Extract the (x, y) coordinate from the center of the cell holding the provided text.  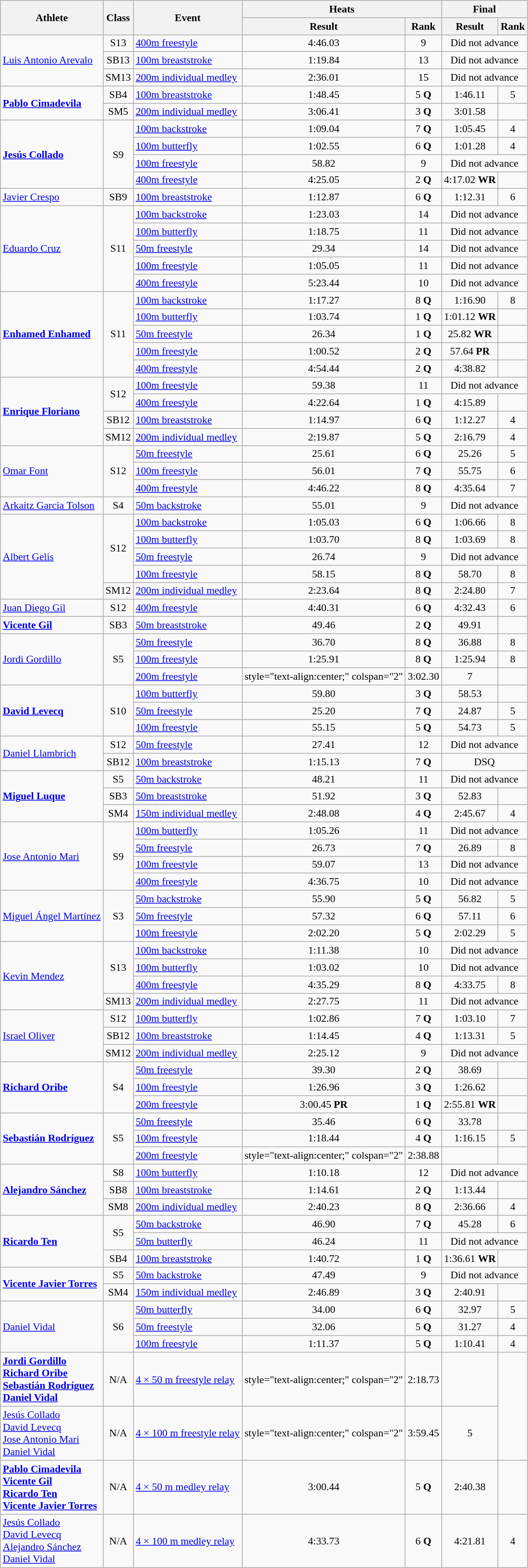
55.90 (324, 899)
46.24 (324, 1241)
4:15.89 (470, 403)
1:14.97 (324, 420)
Athlete (52, 17)
Jordi Gordillo Richard Oribe Sebastián Rodríguez Daniel Vidal (52, 1380)
1:09.04 (324, 129)
4:35.29 (324, 985)
2:45.67 (470, 814)
25.20 (324, 711)
S8 (118, 1173)
Heats (342, 9)
1:26.62 (470, 1088)
1:25.94 (470, 660)
55.15 (324, 728)
Vicente Gil (52, 625)
1:05.03 (324, 523)
2:46.89 (324, 1293)
1:05.45 (470, 129)
57.32 (324, 916)
59.38 (324, 386)
47.49 (324, 1275)
SB9 (118, 197)
Jesús Collado David Levecq Alejandro Sánchez Daniel Vidal (52, 1541)
Daniel Vidal (52, 1327)
Daniel Llambrich (52, 753)
36.88 (470, 642)
Jesús Collado (52, 155)
56.01 (324, 471)
1:10.41 (470, 1344)
48.21 (324, 779)
25.61 (324, 454)
1:26.96 (324, 1088)
1:14.61 (324, 1190)
1:17.27 (324, 300)
3:00.44 (324, 1487)
1:48.45 (324, 95)
4:46.22 (324, 489)
DSQ (485, 762)
49.46 (324, 625)
51.92 (324, 796)
1:12.87 (324, 197)
1:05.26 (324, 831)
1:46.11 (470, 95)
35.46 (324, 1122)
S10 (118, 711)
Miguel Luque (52, 796)
Arkaitz Garcia Tolson (52, 505)
2:18.73 (423, 1380)
Albert Gelis (52, 557)
2:40.23 (324, 1207)
58.53 (470, 694)
S3 (118, 917)
1:25.91 (324, 660)
2:16.79 (470, 437)
2:24.80 (470, 591)
1:14.45 (324, 1036)
SM5 (118, 112)
4:22.64 (324, 403)
Israel Oliver (52, 1036)
25.26 (470, 454)
2:55.81 WR (470, 1104)
David Levecq (52, 711)
Omar Font (52, 471)
2:48.08 (324, 814)
32.97 (470, 1310)
1:19.84 (324, 61)
36.70 (324, 642)
1:01.28 (470, 146)
46.90 (324, 1225)
1:10.18 (324, 1173)
58.70 (470, 574)
1:03.10 (470, 1019)
1:05.05 (324, 266)
3:59.45 (423, 1433)
Eduardo Cruz (52, 249)
4:17.02 WR (470, 180)
59.80 (324, 694)
26.73 (324, 848)
57.11 (470, 916)
1:01.12 WR (470, 317)
Kevin Mendez (52, 976)
4:21.81 (470, 1541)
24.87 (470, 711)
3:06.41 (324, 112)
26.34 (324, 334)
Jordi Gordillo (52, 659)
4:46.03 (324, 43)
4 × 50 m medley relay (188, 1487)
1:13.44 (470, 1190)
S6 (118, 1327)
Luis Antonio Arevalo (52, 61)
4:54.44 (324, 368)
Sebastián Rodríguez (52, 1139)
57.64 PR (470, 352)
3:01.58 (470, 112)
1:15.13 (324, 762)
1:18.75 (324, 232)
1:03.69 (470, 540)
Final (485, 9)
33.78 (470, 1122)
Enrique Floriano (52, 411)
59.07 (324, 865)
2:19.87 (324, 437)
2:25.12 (324, 1053)
31.27 (470, 1327)
4 × 100 m medley relay (188, 1541)
4:35.64 (470, 489)
2:27.75 (324, 1002)
1:12.31 (470, 197)
1:16.15 (470, 1139)
25.82 WR (470, 334)
Enhamed Enhamed (52, 334)
Richard Oribe (52, 1088)
4:33.73 (324, 1541)
32.06 (324, 1327)
Jose Antonio Mari (52, 856)
39.30 (324, 1070)
3:02.30 (423, 677)
1:23.03 (324, 215)
54.73 (470, 728)
2:36.66 (470, 1207)
Pablo Cimadevila Vicente Gil Ricardo Ten Vicente Javier Torres (52, 1487)
2:02.29 (470, 933)
Alejandro Sánchez (52, 1190)
1:36.61 WR (470, 1259)
26.74 (324, 557)
Vicente Javier Torres (52, 1284)
1:03.74 (324, 317)
1:06.66 (470, 523)
2:40.91 (470, 1293)
Event (188, 17)
4 × 100 m freestyle relay (188, 1433)
55.01 (324, 505)
4 × 50 m freestyle relay (188, 1380)
3:00.45 PR (324, 1104)
Juan Diego Gil (52, 608)
1:03.02 (324, 968)
4:36.75 (324, 882)
4:40.31 (324, 608)
Ricardo Ten (52, 1241)
2:02.20 (324, 933)
1:16.90 (470, 300)
SB13 (118, 61)
SM8 (118, 1207)
34.00 (324, 1310)
27.41 (324, 745)
1:11.37 (324, 1344)
Miguel Ángel Martínez (52, 917)
1:13.31 (470, 1036)
52.83 (470, 796)
1:12.27 (470, 420)
SB8 (118, 1190)
2:36.01 (324, 78)
4:25.05 (324, 180)
58.15 (324, 574)
Class (118, 17)
1:40.72 (324, 1259)
45.28 (470, 1225)
Pablo Cimadevila (52, 103)
26.89 (470, 848)
4:38.82 (470, 368)
29.34 (324, 249)
38.69 (470, 1070)
56.82 (470, 899)
15 (423, 78)
1:11.38 (324, 951)
1:03.70 (324, 540)
49.91 (470, 625)
1:00.52 (324, 352)
55.75 (470, 471)
4:33.75 (470, 985)
Javier Crespo (52, 197)
1:02.86 (324, 1019)
Jesús Collado David Levecq Jose Antonio Mari Daniel Vidal (52, 1433)
2:23.64 (324, 591)
1:18.44 (324, 1139)
1:02.55 (324, 146)
5:23.44 (324, 283)
4:32.43 (470, 608)
2:38.88 (423, 1156)
58.82 (324, 163)
2:40.38 (470, 1487)
